Scan for the cell matching the given text and deliver its [X, Y] coordinate at center. 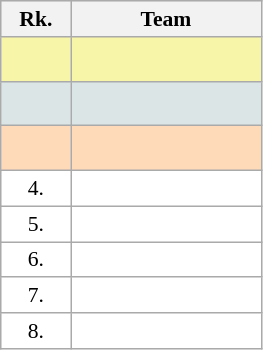
Rk. [36, 19]
5. [36, 224]
4. [36, 189]
7. [36, 296]
Team [166, 19]
8. [36, 331]
6. [36, 260]
